Extract the (X, Y) coordinate from the center of the cell holding the provided text.  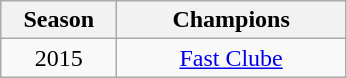
Champions (232, 20)
Fast Clube (232, 58)
2015 (59, 58)
Season (59, 20)
